Return the [x, y] coordinate for the center point of the cell that contains the specified text.  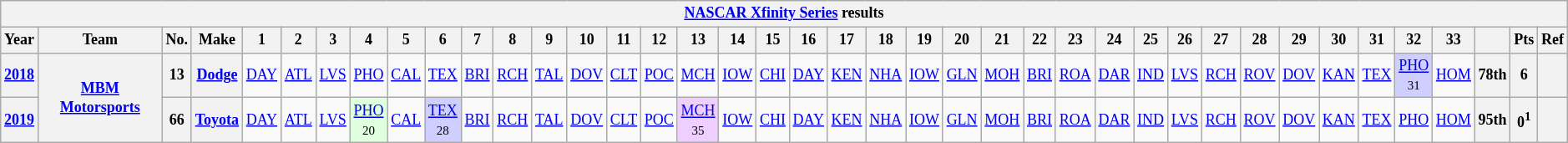
PHO20 [369, 120]
NASCAR Xfinity Series results [784, 13]
Pts [1525, 40]
16 [808, 40]
31 [1377, 40]
27 [1221, 40]
TEX28 [443, 120]
15 [773, 40]
MCH35 [698, 120]
29 [1299, 40]
PHO31 [1414, 75]
Toyota [217, 120]
24 [1114, 40]
12 [660, 40]
19 [925, 40]
2018 [20, 75]
30 [1339, 40]
17 [847, 40]
MBM Motorsports [100, 97]
01 [1525, 120]
Make [217, 40]
3 [332, 40]
20 [962, 40]
66 [177, 120]
Team [100, 40]
23 [1075, 40]
Ref [1553, 40]
9 [549, 40]
Year [20, 40]
2019 [20, 120]
11 [623, 40]
10 [587, 40]
18 [886, 40]
4 [369, 40]
MCH [698, 75]
25 [1151, 40]
5 [406, 40]
33 [1454, 40]
26 [1184, 40]
No. [177, 40]
21 [1002, 40]
1 [261, 40]
2 [298, 40]
Dodge [217, 75]
28 [1259, 40]
78th [1493, 75]
95th [1493, 120]
7 [478, 40]
32 [1414, 40]
8 [513, 40]
22 [1040, 40]
14 [738, 40]
